Output the [x, y] coordinate of the center of the cell containing the given text.  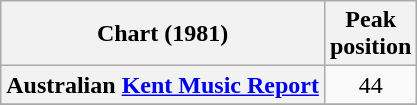
44 [370, 85]
Australian Kent Music Report [163, 85]
Chart (1981) [163, 34]
Peakposition [370, 34]
